Detect which cell encompasses the target text, then output its [X, Y] center coordinate. 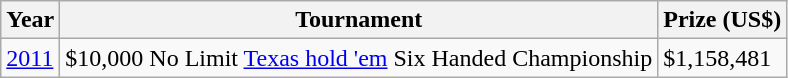
2011 [30, 58]
Prize (US$) [722, 20]
$10,000 No Limit Texas hold 'em Six Handed Championship [359, 58]
$1,158,481 [722, 58]
Year [30, 20]
Tournament [359, 20]
